Extract the (X, Y) coordinate from the center of the cell holding the provided text.  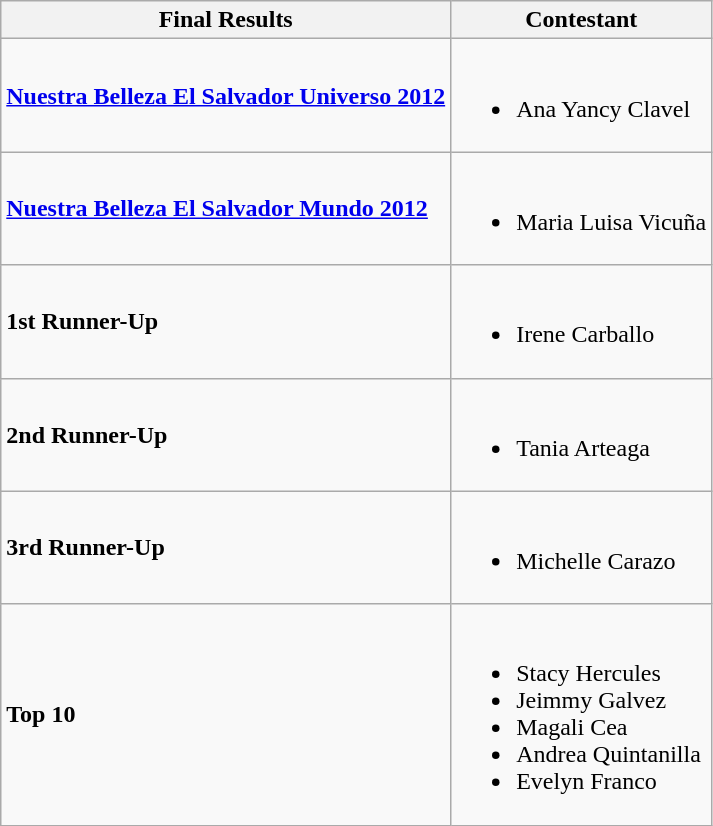
Ana Yancy Clavel (582, 96)
Nuestra Belleza El Salvador Mundo 2012 (226, 208)
Top 10 (226, 714)
2nd Runner-Up (226, 434)
Stacy HerculesJeimmy GalvezMagali CeaAndrea QuintanillaEvelyn Franco (582, 714)
Irene Carballo (582, 322)
Tania Arteaga (582, 434)
Final Results (226, 20)
Nuestra Belleza El Salvador Universo 2012 (226, 96)
3rd Runner-Up (226, 548)
Contestant (582, 20)
1st Runner-Up (226, 322)
Michelle Carazo (582, 548)
Maria Luisa Vicuña (582, 208)
